Capture the cell that displays the provided text and extract its [X, Y] central coordinate. 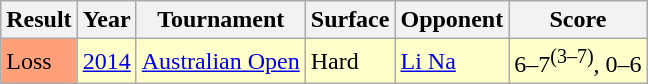
Li Na [452, 62]
Score [578, 20]
Loss [39, 62]
Tournament [220, 20]
2014 [106, 62]
Result [39, 20]
Opponent [452, 20]
Surface [350, 20]
Australian Open [220, 62]
Year [106, 20]
6–7(3–7), 0–6 [578, 62]
Hard [350, 62]
